Output the (X, Y) coordinate of the center of the cell containing the given text.  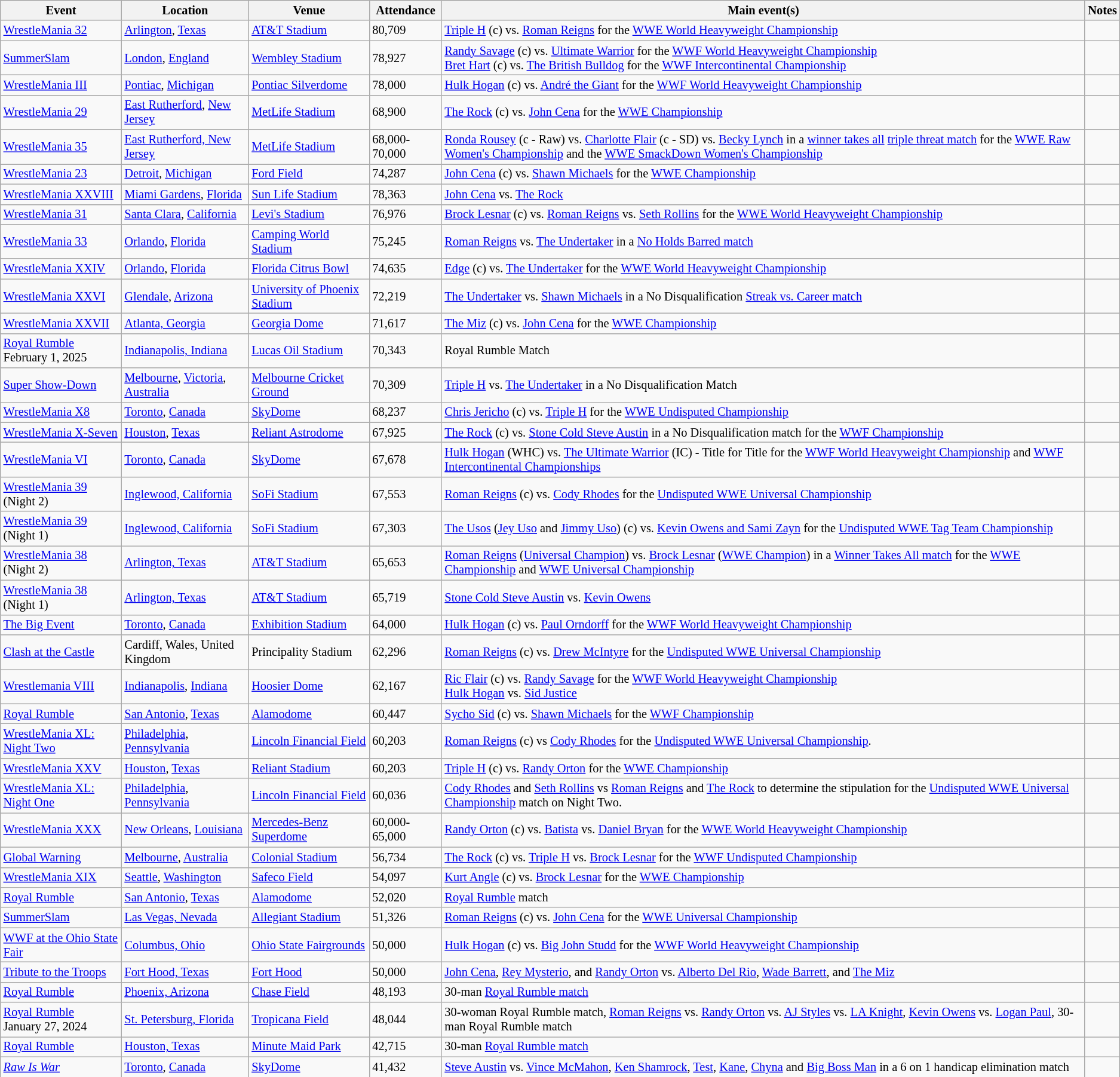
Exhibition Stadium (309, 625)
WWF at the Ohio State Fair (61, 945)
Royal Rumble Match (763, 351)
Atlanta, Georgia (185, 323)
60,036 (406, 796)
65,653 (406, 563)
Minute Maid Park (309, 1047)
78,000 (406, 85)
60,447 (406, 714)
Seattle, Washington (185, 877)
48,193 (406, 992)
Event (61, 10)
54,097 (406, 877)
Cardiff, Wales, United Kingdom (185, 652)
Roman Reigns (c) vs Cody Rhodes for the Undisputed WWE Universal Championship. (763, 741)
John Cena, Rey Mysterio, and Randy Orton vs. Alberto Del Rio, Wade Barrett, and The Miz (763, 972)
St. Petersburg, Florida (185, 1020)
Principality Stadium (309, 652)
78,363 (406, 194)
68,237 (406, 412)
67,678 (406, 459)
WrestleMania 39 (Night 2) (61, 494)
Colonial Stadium (309, 857)
Location (185, 10)
Main event(s) (763, 10)
Edge (c) vs. The Undertaker for the WWE World Heavyweight Championship (763, 269)
Tribute to the Troops (61, 972)
WrestleMania 23 (61, 174)
Roman Reigns (c) vs. Cody Rhodes for the Undisputed WWE Universal Championship (763, 494)
Georgia Dome (309, 323)
Sun Life Stadium (309, 194)
Super Show-Down (61, 385)
The Big Event (61, 625)
WrestleMania XXV (61, 768)
Melbourne, Australia (185, 857)
Glendale, Arizona (185, 296)
Triple H (c) vs. Roman Reigns for the WWE World Heavyweight Championship (763, 30)
Hulk Hogan (c) vs. Paul Orndorff for the WWF World Heavyweight Championship (763, 625)
75,245 (406, 241)
The Usos (Jey Uso and Jimmy Uso) (c) vs. Kevin Owens and Sami Zayn for the Undisputed WWE Tag Team Championship (763, 529)
Camping World Stadium (309, 241)
76,976 (406, 214)
WrestleMania XL: Night Two (61, 741)
Pontiac Silverdome (309, 85)
Mercedes-Benz Superdome (309, 830)
Raw Is War (61, 1067)
WrestleMania 32 (61, 30)
Las Vegas, Nevada (185, 918)
Global Warning (61, 857)
University of Phoenix Stadium (309, 296)
WrestleMania XXVIII (61, 194)
Miami Gardens, Florida (185, 194)
Hulk Hogan (WHC) vs. The Ultimate Warrior (IC) - Title for Title for the WWF World Heavyweight Championship and WWF Intercontinental Championships (763, 459)
WrestleMania XXX (61, 830)
Hoosier Dome (309, 686)
Melbourne, Victoria, Australia (185, 385)
Tropicana Field (309, 1020)
67,553 (406, 494)
WrestleMania 29 (61, 112)
68,000-70,000 (406, 147)
Wembley Stadium (309, 58)
WrestleMania XXIV (61, 269)
Reliant Stadium (309, 768)
80,709 (406, 30)
WrestleMania 38 (Night 2) (61, 563)
60,000-65,000 (406, 830)
Clash at the Castle (61, 652)
Royal Rumble match (763, 897)
The Rock (c) vs. Stone Cold Steve Austin in a No Disqualification match for the WWF Championship (763, 432)
Royal RumbleJanuary 27, 2024 (61, 1020)
WrestleMania XXVI (61, 296)
Roman Reigns vs. The Undertaker in a No Holds Barred match (763, 241)
71,617 (406, 323)
Levi's Stadium (309, 214)
The Undertaker vs. Shawn Michaels in a No Disqualification Streak vs. Career match (763, 296)
The Miz (c) vs. John Cena for the WWE Championship (763, 323)
Stone Cold Steve Austin vs. Kevin Owens (763, 597)
67,925 (406, 432)
Phoenix, Arizona (185, 992)
Steve Austin vs. Vince McMahon, Ken Shamrock, Test, Kane, Chyna and Big Boss Man in a 6 on 1 handicap elimination match (763, 1067)
WrestleMania III (61, 85)
Sycho Sid (c) vs. Shawn Michaels for the WWF Championship (763, 714)
Chris Jericho (c) vs. Triple H for the WWE Undisputed Championship (763, 412)
Safeco Field (309, 877)
WrestleMania VI (61, 459)
65,719 (406, 597)
41,432 (406, 1067)
Randy Orton (c) vs. Batista vs. Daniel Bryan for the WWE World Heavyweight Championship (763, 830)
68,900 (406, 112)
WrestleMania XXVII (61, 323)
Santa Clara, California (185, 214)
The Rock (c) vs. Triple H vs. Brock Lesnar for the WWF Undisputed Championship (763, 857)
Reliant Astrodome (309, 432)
56,734 (406, 857)
Columbus, Ohio (185, 945)
64,000 (406, 625)
Attendance (406, 10)
Roman Reigns (c) vs. John Cena for the WWE Universal Championship (763, 918)
Roman Reigns (Universal Champion) vs. Brock Lesnar (WWE Champion) in a Winner Takes All match for the WWE Championship and WWE Universal Championship (763, 563)
Chase Field (309, 992)
WrestleMania 38 (Night 1) (61, 597)
WrestleMania 31 (61, 214)
John Cena vs. The Rock (763, 194)
Venue (309, 10)
New Orleans, Louisiana (185, 830)
Brock Lesnar (c) vs. Roman Reigns vs. Seth Rollins for the WWE World Heavyweight Championship (763, 214)
Ric Flair (c) vs. Randy Savage for the WWF World Heavyweight ChampionshipHulk Hogan vs. Sid Justice (763, 686)
WrestleMania 35 (61, 147)
Florida Citrus Bowl (309, 269)
Royal RumbleFebruary 1, 2025 (61, 351)
30-woman Royal Rumble match, Roman Reigns vs. Randy Orton vs. AJ Styles vs. LA Knight, Kevin Owens vs. Logan Paul, 30-man Royal Rumble match (763, 1020)
Ford Field (309, 174)
62,167 (406, 686)
Ohio State Fairgrounds (309, 945)
WrestleMania X8 (61, 412)
52,020 (406, 897)
Triple H vs. The Undertaker in a No Disqualification Match (763, 385)
Detroit, Michigan (185, 174)
WrestleMania 39 (Night 1) (61, 529)
John Cena (c) vs. Shawn Michaels for the WWE Championship (763, 174)
Triple H (c) vs. Randy Orton for the WWE Championship (763, 768)
London, England (185, 58)
Fort Hood (309, 972)
Kurt Angle (c) vs. Brock Lesnar for the WWE Championship (763, 877)
72,219 (406, 296)
70,343 (406, 351)
67,303 (406, 529)
WrestleMania X-Seven (61, 432)
78,927 (406, 58)
Notes (1102, 10)
Roman Reigns (c) vs. Drew McIntyre for the Undisputed WWE Universal Championship (763, 652)
51,326 (406, 918)
48,044 (406, 1020)
Pontiac, Michigan (185, 85)
Allegiant Stadium (309, 918)
74,635 (406, 269)
70,309 (406, 385)
WrestleMania 33 (61, 241)
WrestleMania XIX (61, 877)
42,715 (406, 1047)
Fort Hood, Texas (185, 972)
Melbourne Cricket Ground (309, 385)
WrestleMania XL: Night One (61, 796)
Lucas Oil Stadium (309, 351)
The Rock (c) vs. John Cena for the WWE Championship (763, 112)
Wrestlemania VIII (61, 686)
62,296 (406, 652)
74,287 (406, 174)
Hulk Hogan (c) vs. André the Giant for the WWF World Heavyweight Championship (763, 85)
Hulk Hogan (c) vs. Big John Studd for the WWF World Heavyweight Championship (763, 945)
